Return the [x, y] coordinate for the center point of the cell that contains the specified text.  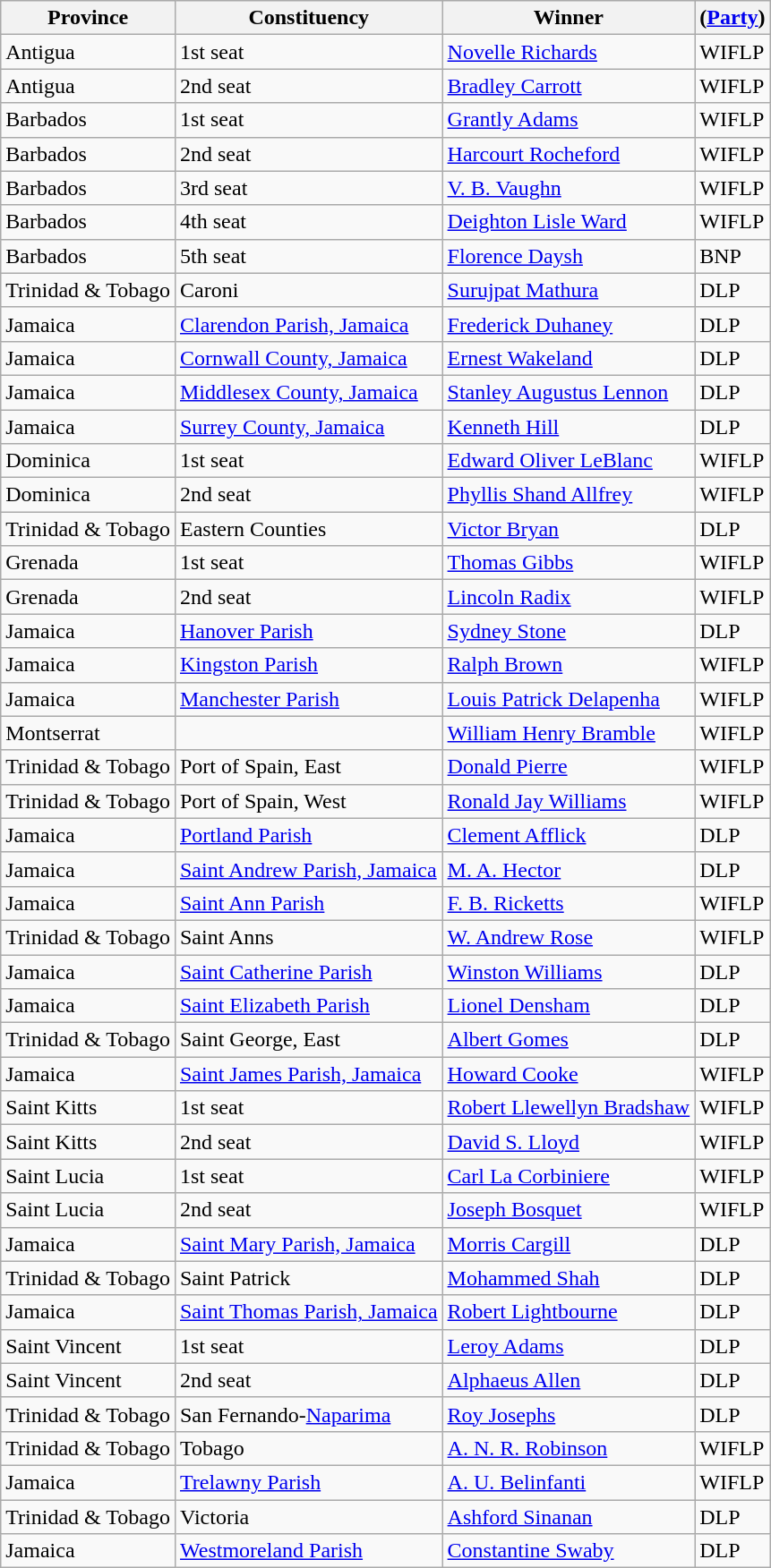
Mohammed Shah [569, 1278]
Lincoln Radix [569, 597]
Victoria [308, 1517]
Saint Elizabeth Parish [308, 1006]
Albert Gomes [569, 1040]
Westmoreland Parish [308, 1551]
Surujpat Mathura [569, 290]
Thomas Gibbs [569, 563]
Constituency [308, 18]
F. B. Ricketts [569, 903]
Saint George, East [308, 1040]
Morris Cargill [569, 1244]
Saint Ann Parish [308, 903]
Tobago [308, 1448]
Victor Bryan [569, 529]
Saint Catherine Parish [308, 971]
William Henry Bramble [569, 733]
Winner [569, 18]
Middlesex County, Jamaica [308, 392]
Saint Patrick [308, 1278]
W. Andrew Rose [569, 937]
Province [88, 18]
Portland Parish [308, 835]
(Party) [732, 18]
Hanover Parish [308, 631]
Saint Anns [308, 937]
Caroni [308, 290]
Trelawny Parish [308, 1482]
Stanley Augustus Lennon [569, 392]
Saint James Parish, Jamaica [308, 1074]
Port of Spain, West [308, 801]
Eastern Counties [308, 529]
Robert Lightbourne [569, 1312]
Bradley Carrott [569, 86]
Frederick Duhaney [569, 324]
BNP [732, 256]
Joseph Bosquet [569, 1210]
Carl La Corbiniere [569, 1176]
Roy Josephs [569, 1414]
4th seat [308, 222]
Louis Patrick Delapenha [569, 699]
Winston Williams [569, 971]
Howard Cooke [569, 1074]
Ashford Sinanan [569, 1517]
Clarendon Parish, Jamaica [308, 324]
Edward Oliver LeBlanc [569, 461]
3rd seat [308, 188]
A. U. Belinfanti [569, 1482]
A. N. R. Robinson [569, 1448]
Lionel Densham [569, 1006]
5th seat [308, 256]
Ronald Jay Williams [569, 801]
Florence Daysh [569, 256]
Kenneth Hill [569, 427]
Saint Mary Parish, Jamaica [308, 1244]
Novelle Richards [569, 52]
Port of Spain, East [308, 767]
Grantly Adams [569, 120]
Alphaeus Allen [569, 1380]
Saint Thomas Parish, Jamaica [308, 1312]
David S. Lloyd [569, 1142]
Constantine Swaby [569, 1551]
Surrey County, Jamaica [308, 427]
M. A. Hector [569, 869]
Leroy Adams [569, 1346]
Deighton Lisle Ward [569, 222]
Sydney Stone [569, 631]
San Fernando-Naparima [308, 1414]
Saint Andrew Parish, Jamaica [308, 869]
Cornwall County, Jamaica [308, 358]
Donald Pierre [569, 767]
Harcourt Rocheford [569, 154]
Ralph Brown [569, 665]
V. B. Vaughn [569, 188]
Manchester Parish [308, 699]
Kingston Parish [308, 665]
Phyllis Shand Allfrey [569, 495]
Clement Afflick [569, 835]
Robert Llewellyn Bradshaw [569, 1108]
Ernest Wakeland [569, 358]
Montserrat [88, 733]
